Provide the [X, Y] coordinate of the cell's center where the given text is located.  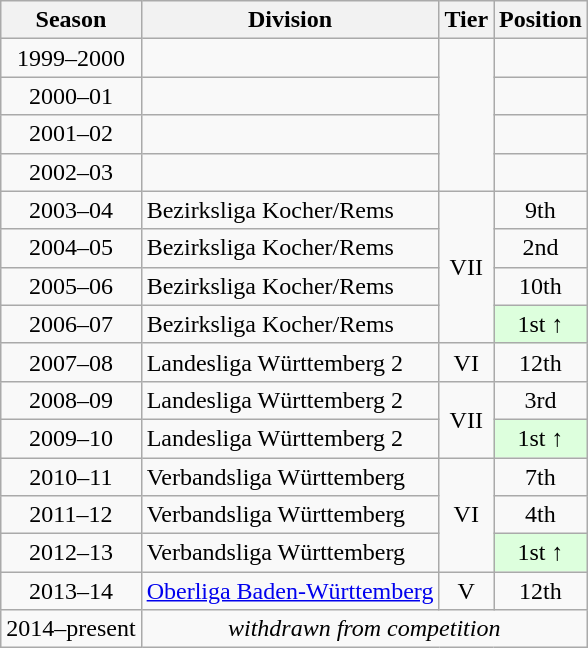
2009–10 [71, 438]
V [466, 591]
2007–08 [71, 362]
2006–07 [71, 324]
Position [541, 20]
10th [541, 286]
9th [541, 210]
2000–01 [71, 96]
2012–13 [71, 553]
Oberliga Baden-Württemberg [290, 591]
4th [541, 515]
1999–2000 [71, 58]
7th [541, 477]
Tier [466, 20]
2013–14 [71, 591]
2001–02 [71, 134]
2004–05 [71, 248]
2014–present [71, 629]
Season [71, 20]
2008–09 [71, 400]
2010–11 [71, 477]
2002–03 [71, 172]
3rd [541, 400]
Division [290, 20]
withdrawn from competition [364, 629]
2011–12 [71, 515]
2005–06 [71, 286]
2nd [541, 248]
2003–04 [71, 210]
